Detect which cell encompasses the target text, then output its [X, Y] center coordinate. 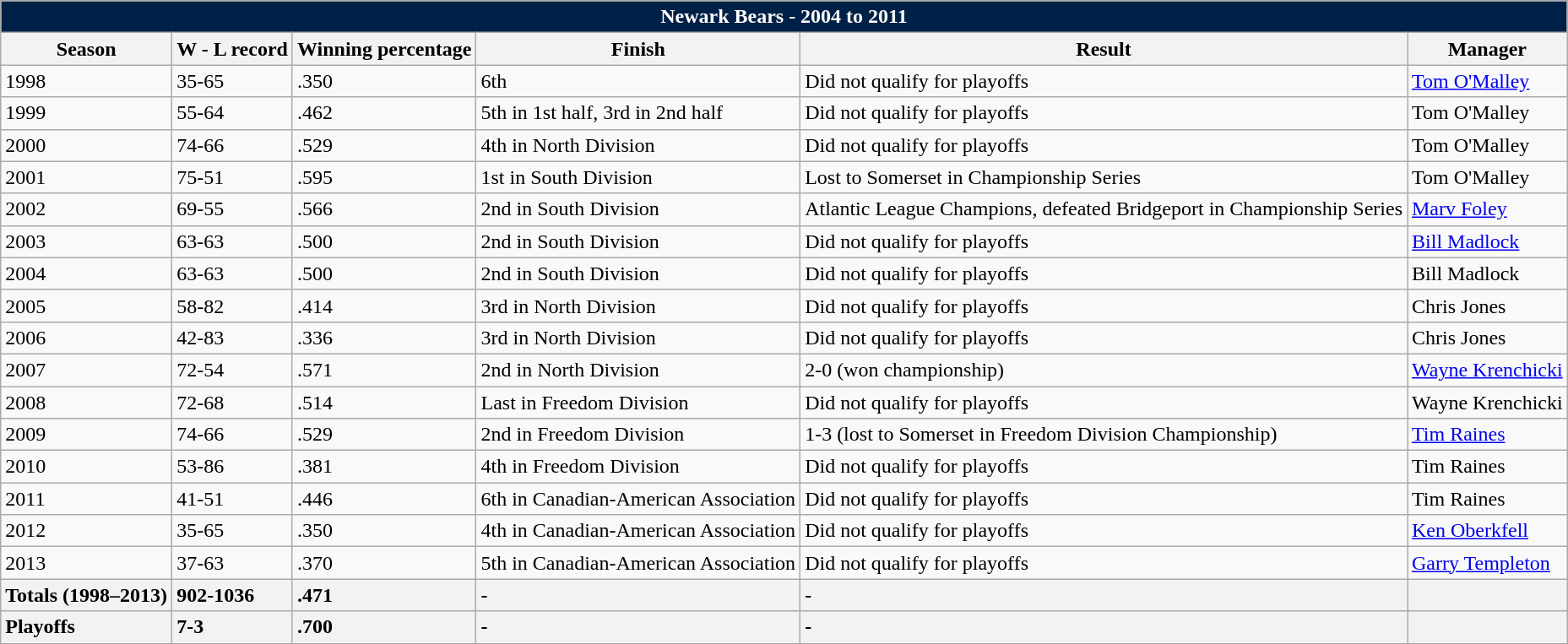
69-55 [233, 209]
Atlantic League Champions, defeated Bridgeport in Championship Series [1104, 209]
.566 [384, 209]
1-3 (lost to Somerset in Freedom Division Championship) [1104, 435]
2003 [86, 241]
2002 [86, 209]
Finish [638, 49]
2012 [86, 531]
72-68 [233, 403]
.446 [384, 499]
6th [638, 81]
42-83 [233, 338]
W - L record [233, 49]
.370 [384, 563]
2000 [86, 145]
4th in North Division [638, 145]
.514 [384, 403]
5th in 1st half, 3rd in 2nd half [638, 113]
37-63 [233, 563]
2009 [86, 435]
2013 [86, 563]
53-86 [233, 467]
6th in Canadian-American Association [638, 499]
75-51 [233, 177]
Result [1104, 49]
Manager [1487, 49]
Garry Templeton [1487, 563]
Season [86, 49]
Playoffs [86, 627]
.336 [384, 338]
Totals (1998–2013) [86, 595]
.414 [384, 306]
55-64 [233, 113]
41-51 [233, 499]
1st in South Division [638, 177]
.471 [384, 595]
5th in Canadian-American Association [638, 563]
2007 [86, 370]
4th in Canadian-American Association [638, 531]
4th in Freedom Division [638, 467]
2011 [86, 499]
58-82 [233, 306]
2010 [86, 467]
902-1036 [233, 595]
.462 [384, 113]
Ken Oberkfell [1487, 531]
.381 [384, 467]
2001 [86, 177]
Last in Freedom Division [638, 403]
Marv Foley [1487, 209]
72-54 [233, 370]
2008 [86, 403]
Newark Bears - 2004 to 2011 [784, 17]
1999 [86, 113]
.571 [384, 370]
.700 [384, 627]
Lost to Somerset in Championship Series [1104, 177]
2nd in North Division [638, 370]
Winning percentage [384, 49]
2005 [86, 306]
2004 [86, 273]
2006 [86, 338]
1998 [86, 81]
2nd in Freedom Division [638, 435]
7-3 [233, 627]
.595 [384, 177]
2-0 (won championship) [1104, 370]
